Return [X, Y] of the center of cell containing provided text 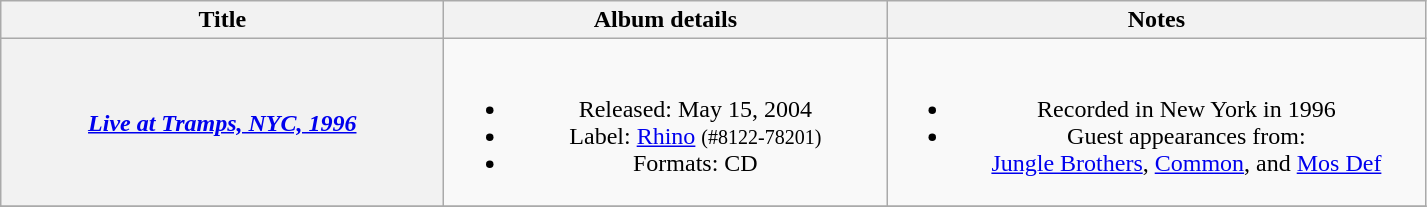
Title [222, 20]
Recorded in New York in 1996Guest appearances from:Jungle Brothers, Common, and Mos Def [1156, 122]
Notes [1156, 20]
Album details [666, 20]
Live at Tramps, NYC, 1996 [222, 122]
Released: May 15, 2004Label: Rhino (#8122-78201)Formats: CD [666, 122]
